Capture the cell that displays the provided text and extract its [X, Y] central coordinate. 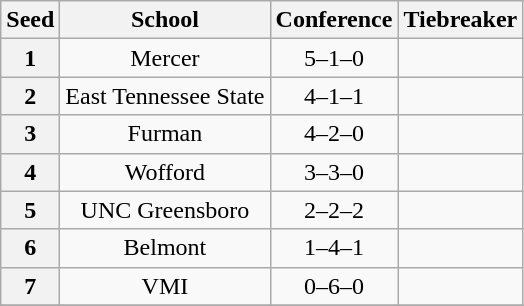
0–6–0 [334, 286]
Belmont [165, 248]
Furman [165, 134]
Tiebreaker [460, 20]
7 [30, 286]
VMI [165, 286]
2 [30, 96]
2–2–2 [334, 210]
UNC Greensboro [165, 210]
Mercer [165, 58]
6 [30, 248]
School [165, 20]
East Tennessee State [165, 96]
4–1–1 [334, 96]
Conference [334, 20]
3–3–0 [334, 172]
Seed [30, 20]
5–1–0 [334, 58]
4–2–0 [334, 134]
1 [30, 58]
1–4–1 [334, 248]
4 [30, 172]
3 [30, 134]
5 [30, 210]
Wofford [165, 172]
